Identify which cell holds the provided text, then report its (x, y) central coordinate. 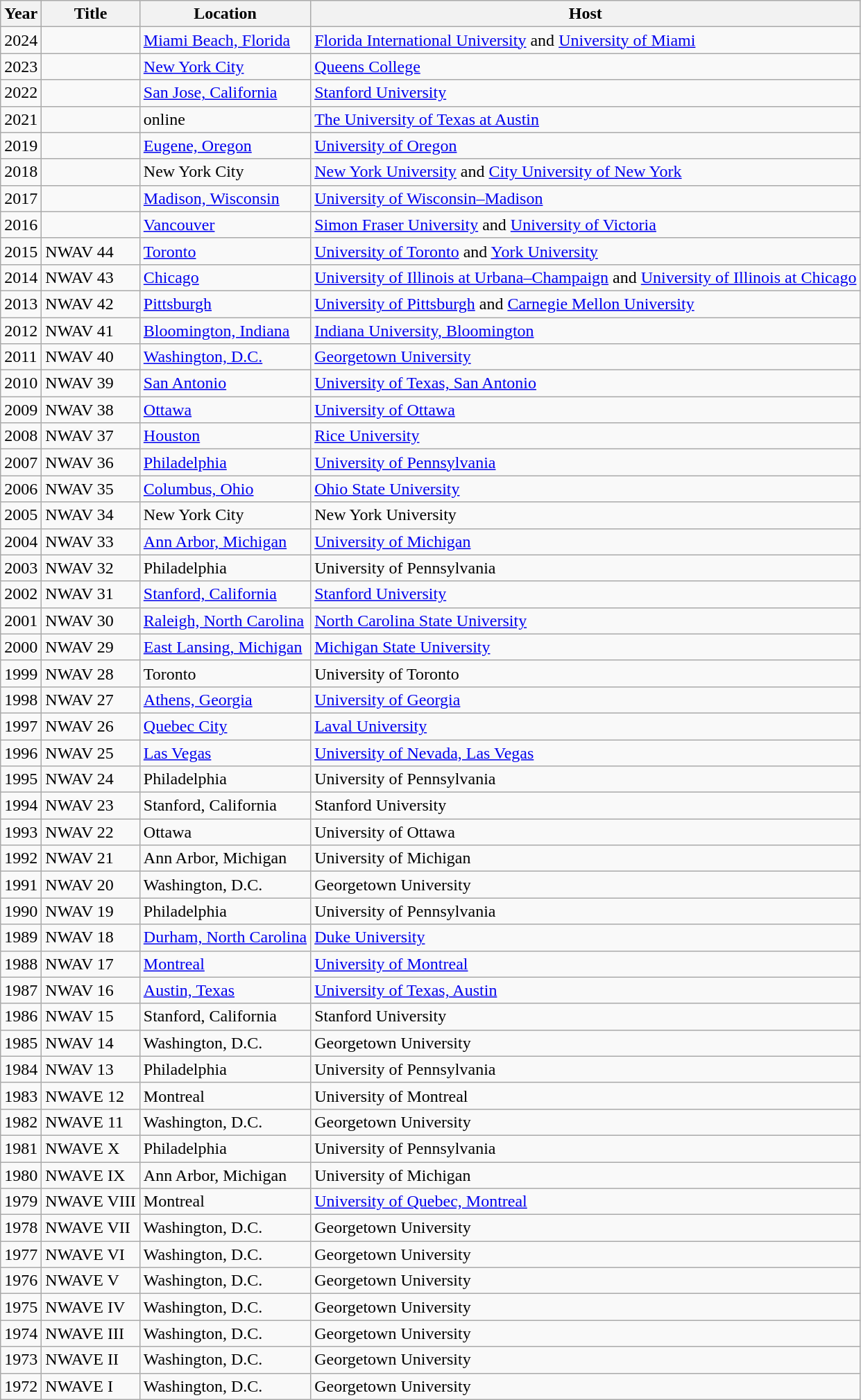
1995 (21, 779)
NWAV 35 (90, 489)
1986 (21, 1017)
Raleigh, North Carolina (225, 621)
Location (225, 14)
Athens, Georgia (225, 700)
Austin, Texas (225, 990)
NWAV 27 (90, 700)
2002 (21, 594)
University of Oregon (586, 146)
Chicago (225, 277)
NWAV 32 (90, 568)
NWAVE 11 (90, 1122)
NWAVE 12 (90, 1096)
NWAV 37 (90, 436)
2008 (21, 436)
Las Vegas (225, 752)
online (225, 119)
1990 (21, 911)
2016 (21, 225)
2022 (21, 93)
1989 (21, 937)
University of Toronto and York University (586, 251)
1998 (21, 700)
Miami Beach, Florida (225, 40)
2001 (21, 621)
NWAV 31 (90, 594)
University of Pittsburgh and Carnegie Mellon University (586, 304)
2012 (21, 331)
1981 (21, 1148)
2005 (21, 515)
1985 (21, 1043)
NWAV 36 (90, 463)
NWAV 42 (90, 304)
NWAV 40 (90, 357)
Indiana University, Bloomington (586, 331)
1992 (21, 858)
2010 (21, 383)
2021 (21, 119)
1976 (21, 1281)
NWAVE VI (90, 1254)
Houston (225, 436)
East Lansing, Michigan (225, 647)
2014 (21, 277)
NWAV 33 (90, 542)
Durham, North Carolina (225, 937)
2011 (21, 357)
NWAV 41 (90, 331)
1980 (21, 1175)
Pittsburgh (225, 304)
Queens College (586, 67)
1978 (21, 1228)
NWAV 43 (90, 277)
NWAV 13 (90, 1069)
NWAV 25 (90, 752)
Rice University (586, 436)
New York University and City University of New York (586, 172)
NWAVE IV (90, 1307)
NWAV 19 (90, 911)
1988 (21, 964)
2024 (21, 40)
NWAV 26 (90, 726)
Quebec City (225, 726)
University of Georgia (586, 700)
NWAV 30 (90, 621)
1979 (21, 1202)
North Carolina State University (586, 621)
University of Nevada, Las Vegas (586, 752)
Duke University (586, 937)
Simon Fraser University and University of Victoria (586, 225)
2009 (21, 410)
2023 (21, 67)
University of Texas, San Antonio (586, 383)
San Jose, California (225, 93)
1983 (21, 1096)
NWAV 28 (90, 673)
NWAV 44 (90, 251)
Host (586, 14)
The University of Texas at Austin (586, 119)
University of Toronto (586, 673)
NWAVE VIII (90, 1202)
1994 (21, 806)
1974 (21, 1333)
University of Illinois at Urbana–Champaign and University of Illinois at Chicago (586, 277)
NWAV 15 (90, 1017)
NWAV 39 (90, 383)
New York University (586, 515)
2015 (21, 251)
NWAV 21 (90, 858)
NWAV 14 (90, 1043)
2006 (21, 489)
NWAVE X (90, 1148)
NWAV 24 (90, 779)
1991 (21, 885)
NWAV 34 (90, 515)
2003 (21, 568)
NWAV 29 (90, 647)
1993 (21, 832)
1999 (21, 673)
Year (21, 14)
NWAV 23 (90, 806)
2000 (21, 647)
1972 (21, 1386)
NWAV 22 (90, 832)
1984 (21, 1069)
NWAVE II (90, 1360)
2007 (21, 463)
1997 (21, 726)
NWAV 17 (90, 964)
NWAV 38 (90, 410)
2018 (21, 172)
Vancouver (225, 225)
Eugene, Oregon (225, 146)
NWAVE I (90, 1386)
1987 (21, 990)
Madison, Wisconsin (225, 198)
2013 (21, 304)
Ohio State University (586, 489)
Title (90, 14)
University of Wisconsin–Madison (586, 198)
1977 (21, 1254)
NWAV 20 (90, 885)
2017 (21, 198)
NWAVE III (90, 1333)
1982 (21, 1122)
Columbus, Ohio (225, 489)
Florida International University and University of Miami (586, 40)
University of Quebec, Montreal (586, 1202)
1975 (21, 1307)
2004 (21, 542)
Michigan State University (586, 647)
NWAVE V (90, 1281)
1973 (21, 1360)
Bloomington, Indiana (225, 331)
NWAV 18 (90, 937)
San Antonio (225, 383)
NWAV 16 (90, 990)
University of Texas, Austin (586, 990)
2019 (21, 146)
Laval University (586, 726)
1996 (21, 752)
NWAVE IX (90, 1175)
NWAVE VII (90, 1228)
